From the cell containing the given text, extract its center point as (x, y) coordinate. 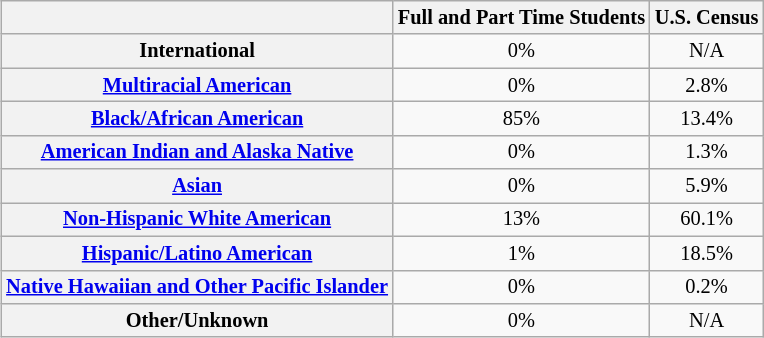
1% (522, 253)
Native Hawaiian and Other Pacific Islander (197, 287)
Other/Unknown (197, 321)
Hispanic/Latino American (197, 253)
U.S. Census (706, 18)
Black/African American (197, 119)
2.8% (706, 85)
85% (522, 119)
13% (522, 220)
International (197, 51)
1.3% (706, 152)
Asian (197, 186)
Full and Part Time Students (522, 18)
0.2% (706, 287)
Non-Hispanic White American (197, 220)
18.5% (706, 253)
5.9% (706, 186)
American Indian and Alaska Native (197, 152)
13.4% (706, 119)
60.1% (706, 220)
Multiracial American (197, 85)
